Identify which cell holds the provided text, then report its [X, Y] central coordinate. 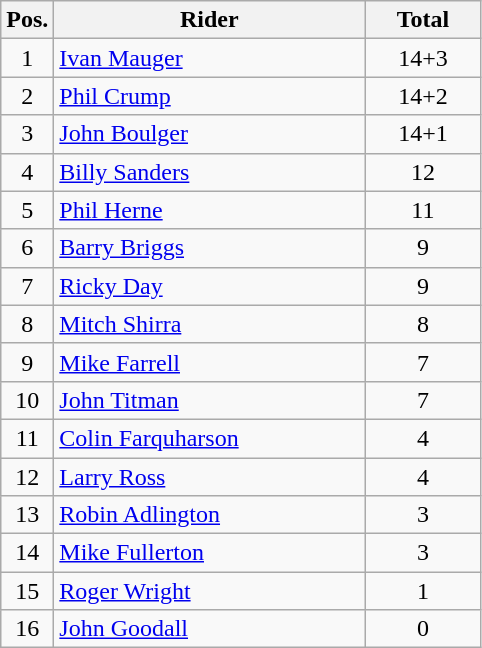
Robin Adlington [210, 515]
5 [28, 210]
10 [28, 400]
15 [28, 591]
Roger Wright [210, 591]
13 [28, 515]
14+2 [423, 96]
John Titman [210, 400]
0 [423, 629]
14+1 [423, 134]
Rider [210, 20]
John Goodall [210, 629]
Pos. [28, 20]
Mitch Shirra [210, 324]
2 [28, 96]
Mike Farrell [210, 362]
Phil Crump [210, 96]
Ivan Mauger [210, 58]
Larry Ross [210, 477]
Ricky Day [210, 286]
Billy Sanders [210, 172]
14+3 [423, 58]
14 [28, 553]
16 [28, 629]
Mike Fullerton [210, 553]
Barry Briggs [210, 248]
Colin Farquharson [210, 438]
6 [28, 248]
John Boulger [210, 134]
Total [423, 20]
Phil Herne [210, 210]
